Capture the cell that displays the provided text and extract its [x, y] central coordinate. 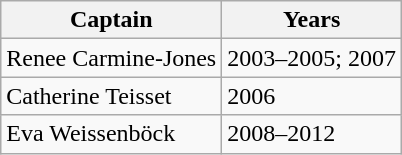
Catherine Teisset [112, 96]
Captain [112, 20]
Years [312, 20]
2006 [312, 96]
Renee Carmine-Jones [112, 58]
2008–2012 [312, 134]
2003–2005; 2007 [312, 58]
Eva Weissenböck [112, 134]
